Return the (x, y) coordinate for the center point of the cell that contains the specified text.  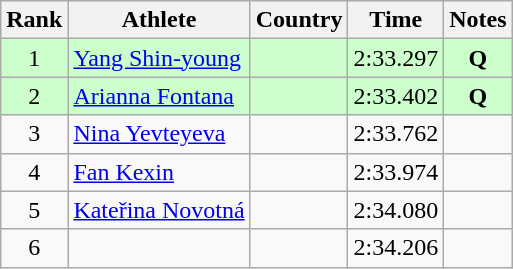
2:34.206 (396, 248)
Arianna Fontana (159, 96)
2 (34, 96)
6 (34, 248)
5 (34, 210)
Yang Shin-young (159, 58)
2:34.080 (396, 210)
Fan Kexin (159, 172)
2:33.762 (396, 134)
Country (299, 20)
4 (34, 172)
Notes (478, 20)
Time (396, 20)
2:33.402 (396, 96)
Athlete (159, 20)
Kateřina Novotná (159, 210)
2:33.297 (396, 58)
Nina Yevteyeva (159, 134)
2:33.974 (396, 172)
3 (34, 134)
1 (34, 58)
Rank (34, 20)
